Output the [X, Y] coordinate of the center of the cell containing the given text.  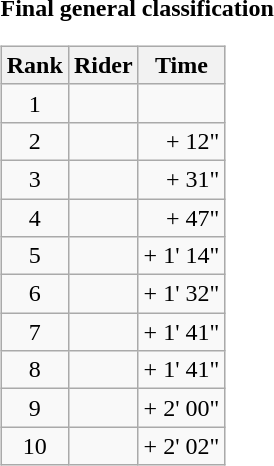
Time [182, 65]
+ 1' 32" [182, 294]
3 [34, 179]
2 [34, 141]
7 [34, 332]
+ 12" [182, 141]
4 [34, 217]
6 [34, 294]
+ 31" [182, 179]
1 [34, 103]
5 [34, 256]
+ 1' 14" [182, 256]
+ 47" [182, 217]
Rider [103, 65]
+ 2' 00" [182, 408]
+ 2' 02" [182, 446]
10 [34, 446]
8 [34, 370]
Rank [34, 65]
9 [34, 408]
